Provide the [x, y] coordinate of the cell's center where the given text is located.  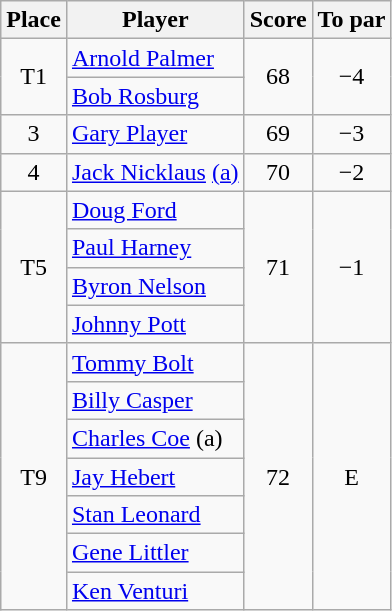
−4 [352, 77]
Johnny Pott [155, 324]
4 [34, 172]
Arnold Palmer [155, 58]
Billy Casper [155, 400]
Place [34, 20]
−1 [352, 267]
71 [278, 267]
Byron Nelson [155, 286]
69 [278, 134]
3 [34, 134]
72 [278, 476]
Gary Player [155, 134]
T1 [34, 77]
Jack Nicklaus (a) [155, 172]
70 [278, 172]
Charles Coe (a) [155, 438]
Ken Venturi [155, 591]
Score [278, 20]
T9 [34, 476]
68 [278, 77]
Bob Rosburg [155, 96]
Player [155, 20]
−2 [352, 172]
Jay Hebert [155, 477]
To par [352, 20]
Gene Littler [155, 553]
E [352, 476]
T5 [34, 267]
Paul Harney [155, 248]
−3 [352, 134]
Tommy Bolt [155, 362]
Stan Leonard [155, 515]
Doug Ford [155, 210]
